Scan for the cell matching the given text and deliver its (X, Y) coordinate at center. 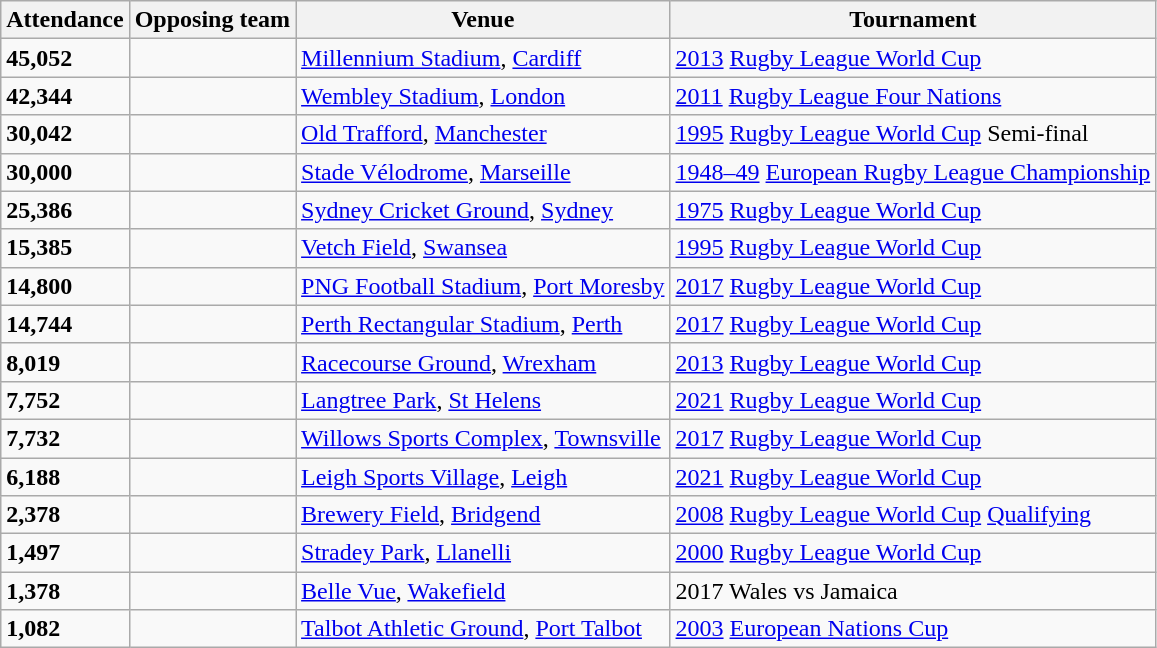
Wembley Stadium, London (483, 96)
2008 Rugby League World Cup Qualifying (913, 515)
1995 Rugby League World Cup (913, 248)
42,344 (65, 96)
7,732 (65, 438)
1,497 (65, 553)
6,188 (65, 477)
2017 Wales vs Jamaica (913, 591)
1995 Rugby League World Cup Semi-final (913, 134)
Venue (483, 20)
Stradey Park, Llanelli (483, 553)
Leigh Sports Village, Leigh (483, 477)
Opposing team (212, 20)
Belle Vue, Wakefield (483, 591)
Willows Sports Complex, Townsville (483, 438)
14,800 (65, 286)
2003 European Nations Cup (913, 629)
25,386 (65, 210)
2011 Rugby League Four Nations (913, 96)
1948–49 European Rugby League Championship (913, 172)
30,042 (65, 134)
1,082 (65, 629)
14,744 (65, 324)
Tournament (913, 20)
Stade Vélodrome, Marseille (483, 172)
2,378 (65, 515)
15,385 (65, 248)
Vetch Field, Swansea (483, 248)
Attendance (65, 20)
7,752 (65, 400)
Talbot Athletic Ground, Port Talbot (483, 629)
Old Trafford, Manchester (483, 134)
2000 Rugby League World Cup (913, 553)
Sydney Cricket Ground, Sydney (483, 210)
Racecourse Ground, Wrexham (483, 362)
PNG Football Stadium, Port Moresby (483, 286)
Brewery Field, Bridgend (483, 515)
1975 Rugby League World Cup (913, 210)
1,378 (65, 591)
8,019 (65, 362)
Millennium Stadium, Cardiff (483, 58)
45,052 (65, 58)
30,000 (65, 172)
Langtree Park, St Helens (483, 400)
Perth Rectangular Stadium, Perth (483, 324)
